Output the (X, Y) coordinate of the center of the cell containing the given text.  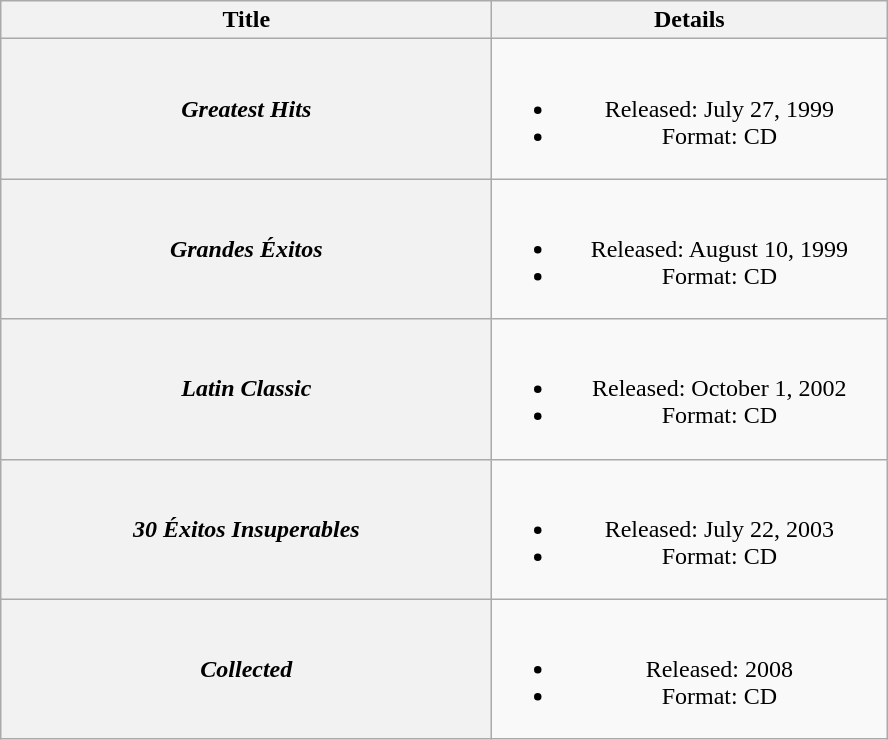
30 Éxitos Insuperables (246, 529)
Released: July 27, 1999Format: CD (690, 109)
Grandes Éxitos (246, 249)
Title (246, 20)
Collected (246, 669)
Released: August 10, 1999Format: CD (690, 249)
Greatest Hits (246, 109)
Details (690, 20)
Released: October 1, 2002Format: CD (690, 389)
Latin Classic (246, 389)
Released: 2008Format: CD (690, 669)
Released: July 22, 2003Format: CD (690, 529)
